Provide the (X, Y) coordinate of the cell's center where the given text is located.  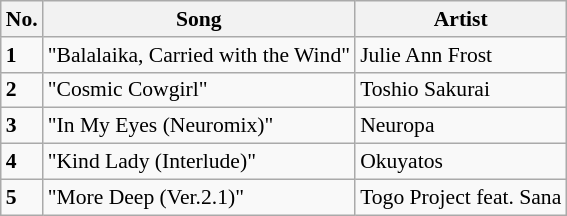
Toshio Sakurai (460, 90)
5 (22, 197)
4 (22, 162)
2 (22, 90)
Neuropa (460, 126)
Julie Ann Frost (460, 55)
No. (22, 19)
"More Deep (Ver.2.1)" (199, 197)
Okuyatos (460, 162)
"Balalaika, Carried with the Wind" (199, 55)
1 (22, 55)
Artist (460, 19)
"Cosmic Cowgirl" (199, 90)
"Kind Lady (Interlude)" (199, 162)
"In My Eyes (Neuromix)" (199, 126)
3 (22, 126)
Togo Project feat. Sana (460, 197)
Song (199, 19)
